Search for the cell housing the specified text and yield its [X, Y] center coordinate. 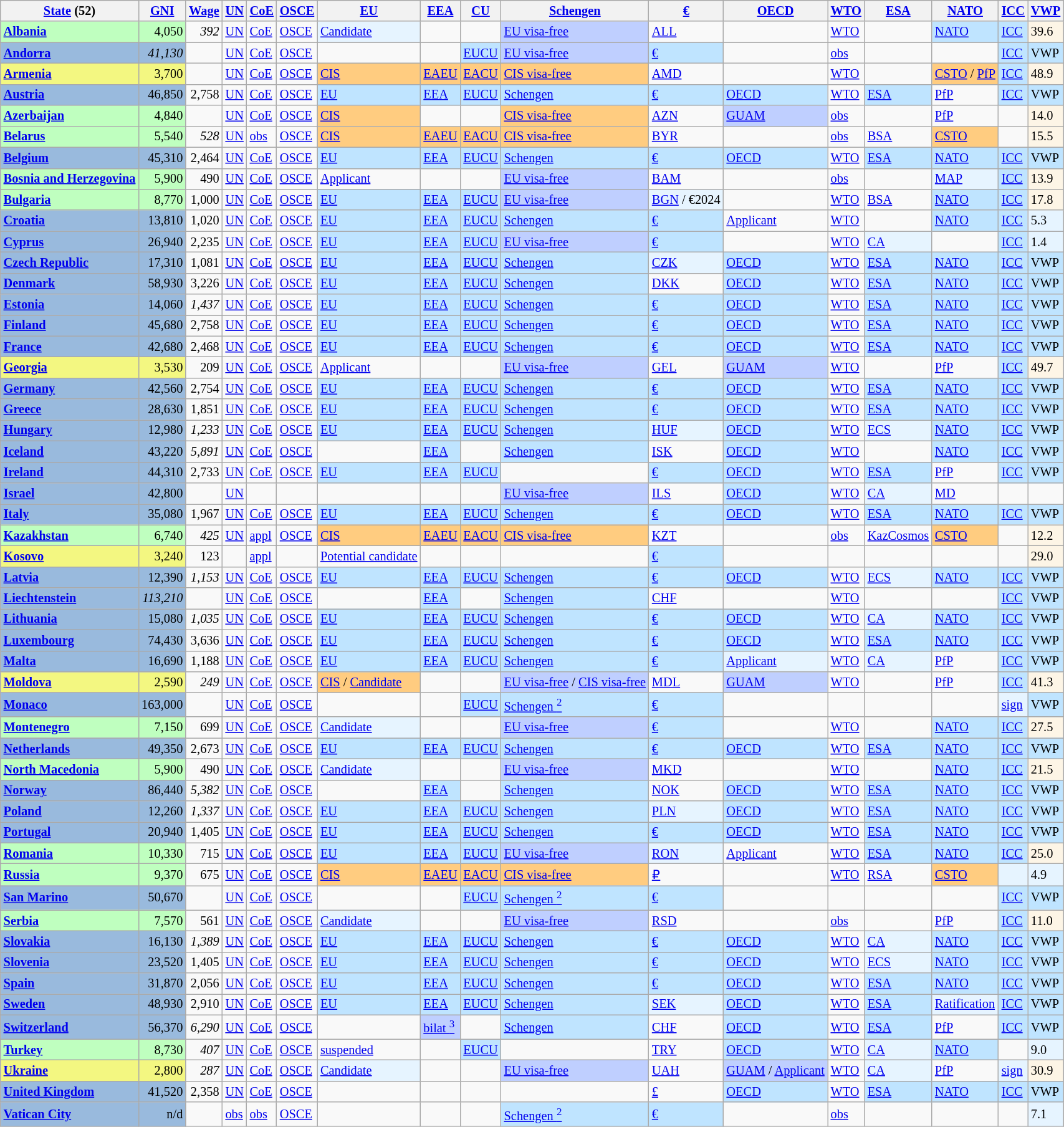
7,570 [162, 921]
San Marino [70, 898]
BGN / €2024 [686, 199]
Russia [70, 875]
287 [204, 1071]
Lithuania [70, 619]
suspended [369, 1050]
UAH [686, 1071]
3,226 [204, 284]
2,800 [162, 1071]
27.5 [1046, 727]
249 [204, 682]
Cyprus [70, 242]
Slovakia [70, 941]
2,754 [204, 388]
715 [204, 853]
Ratification [965, 1004]
HUF [686, 430]
Malta [70, 661]
Armenia [70, 74]
392 [204, 32]
Bulgaria [70, 199]
13,810 [162, 221]
CZK [686, 262]
1,437 [204, 305]
France [70, 347]
bilat 3 [440, 1027]
12.2 [1046, 535]
AMD [686, 74]
Georgia [70, 367]
44,310 [162, 472]
1,020 [204, 221]
Hungary [70, 430]
PLN [686, 812]
1,233 [204, 430]
1,153 [204, 577]
8,730 [162, 1050]
Latvia [70, 577]
31,870 [162, 984]
39.6 [1046, 32]
Belarus [70, 137]
14,060 [162, 305]
Italy [70, 514]
MDL [686, 682]
Azerbaijan [70, 116]
1,967 [204, 514]
Luxembourg [70, 640]
Poland [70, 812]
41,130 [162, 53]
8,770 [162, 199]
28,630 [162, 410]
CU [480, 11]
Greece [70, 410]
35,080 [162, 514]
425 [204, 535]
2,733 [204, 472]
Andorra [70, 53]
699 [204, 727]
163,000 [162, 704]
RON [686, 853]
2,056 [204, 984]
Switzerland [70, 1027]
49,350 [162, 749]
7,150 [162, 727]
209 [204, 367]
Montenegro [70, 727]
1,035 [204, 619]
49.7 [1046, 367]
2,590 [162, 682]
SEK [686, 1004]
48.9 [1046, 74]
561 [204, 921]
3,240 [162, 556]
BYR [686, 137]
MD [965, 493]
Denmark [70, 284]
ALL [686, 32]
3,636 [204, 640]
NOK [686, 790]
5,540 [162, 137]
6,740 [162, 535]
CIS / Candidate [369, 682]
₽ [686, 875]
Sweden [70, 1004]
RSD [686, 921]
29.0 [1046, 556]
EU visa-free / CIS visa-free [575, 682]
13.9 [1046, 179]
2,464 [204, 158]
3,700 [162, 74]
ISK [686, 451]
State (52) [70, 11]
4,840 [162, 116]
113,210 [162, 598]
Romania [70, 853]
1,188 [204, 661]
Ukraine [70, 1071]
1,081 [204, 262]
15,080 [162, 619]
12,390 [162, 577]
Serbia [70, 921]
1,000 [204, 199]
43,220 [162, 451]
BAM [686, 179]
Belgium [70, 158]
7.1 [1046, 1115]
GNI [162, 11]
Wage [204, 11]
GEL [686, 367]
Croatia [70, 221]
4,050 [162, 32]
16,690 [162, 661]
42,800 [162, 493]
KZT [686, 535]
42,560 [162, 388]
5.3 [1046, 221]
Ireland [70, 472]
48,930 [162, 1004]
2,358 [204, 1091]
20,940 [162, 832]
DKK [686, 284]
Vatican City [70, 1115]
50,670 [162, 898]
Iceland [70, 451]
45,680 [162, 325]
Liechtenstein [70, 598]
41.3 [1046, 682]
2,468 [204, 347]
17.8 [1046, 199]
Albania [70, 32]
5,382 [204, 790]
GUAM / Applicant [775, 1071]
2,910 [204, 1004]
Monaco [70, 704]
10,330 [162, 853]
Portugal [70, 832]
AZN [686, 116]
KazCosmos [898, 535]
675 [204, 875]
46,850 [162, 95]
4.9 [1046, 875]
58,930 [162, 284]
74,430 [162, 640]
Slovenia [70, 962]
Kosovo [70, 556]
123 [204, 556]
2,235 [204, 242]
45,310 [162, 158]
17,310 [162, 262]
Finland [70, 325]
56,370 [162, 1027]
CSTO / PfP [965, 74]
North Macedonia [70, 769]
£ [686, 1091]
42,680 [162, 347]
12,260 [162, 812]
Turkey [70, 1050]
Austria [70, 95]
2,673 [204, 749]
41,520 [162, 1091]
9,370 [162, 875]
Moldova [70, 682]
Spain [70, 984]
11.0 [1046, 921]
528 [204, 137]
21.5 [1046, 769]
Norway [70, 790]
MAP [965, 179]
Germany [70, 388]
Netherlands [70, 749]
TRY [686, 1050]
25.0 [1046, 853]
ILS [686, 493]
12,980 [162, 430]
9.0 [1046, 1050]
15.5 [1046, 137]
Estonia [70, 305]
26,940 [162, 242]
16,130 [162, 941]
1,389 [204, 941]
1,851 [204, 410]
Kazakhstan [70, 535]
30.9 [1046, 1071]
1,337 [204, 812]
1.4 [1046, 242]
14.0 [1046, 116]
Potential candidate [369, 556]
n/d [162, 1115]
86,440 [162, 790]
3,530 [162, 367]
RSA [898, 875]
23,520 [162, 962]
5,891 [204, 451]
407 [204, 1050]
6,290 [204, 1027]
Czech Republic [70, 262]
Israel [70, 493]
Bosnia and Herzegovina [70, 179]
MKD [686, 769]
United Kingdom [70, 1091]
